Return [x, y] of the center of cell containing provided text 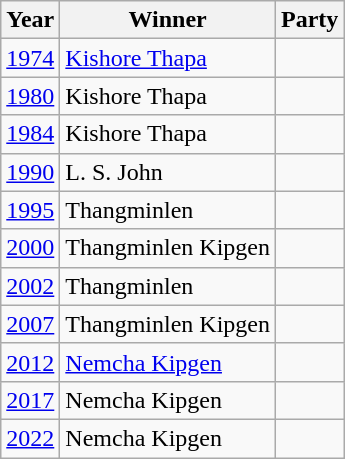
2002 [30, 286]
1974 [30, 58]
2012 [30, 362]
1980 [30, 96]
L. S. John [168, 172]
Party [310, 20]
2007 [30, 324]
2000 [30, 248]
Year [30, 20]
1990 [30, 172]
1984 [30, 134]
2017 [30, 400]
Winner [168, 20]
2022 [30, 438]
1995 [30, 210]
